For the text-containing cell, return its midpoint in [X, Y] coordinate format. 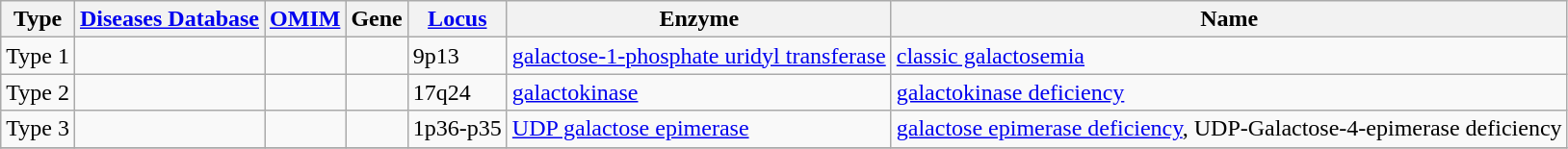
Name [1229, 19]
1p36-p35 [457, 129]
galactokinase deficiency [1229, 92]
Diseases Database [170, 19]
Type 3 [39, 129]
Type 2 [39, 92]
Type 1 [39, 56]
galactose-1-phosphate uridyl transferase [699, 56]
OMIM [305, 19]
Enzyme [699, 19]
Locus [457, 19]
Gene [377, 19]
UDP galactose epimerase [699, 129]
Type [39, 19]
galactose epimerase deficiency, UDP-Galactose-4-epimerase deficiency [1229, 129]
classic galactosemia [1229, 56]
17q24 [457, 92]
9p13 [457, 56]
galactokinase [699, 92]
